Return [X, Y] of the center of cell containing provided text 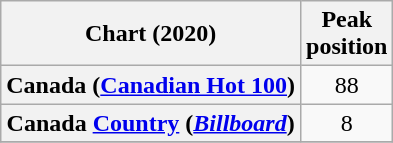
Chart (2020) [151, 34]
Canada Country (Billboard) [151, 123]
Canada (Canadian Hot 100) [151, 85]
Peak position [347, 34]
88 [347, 85]
8 [347, 123]
